Search for the cell housing the specified text and yield its [x, y] center coordinate. 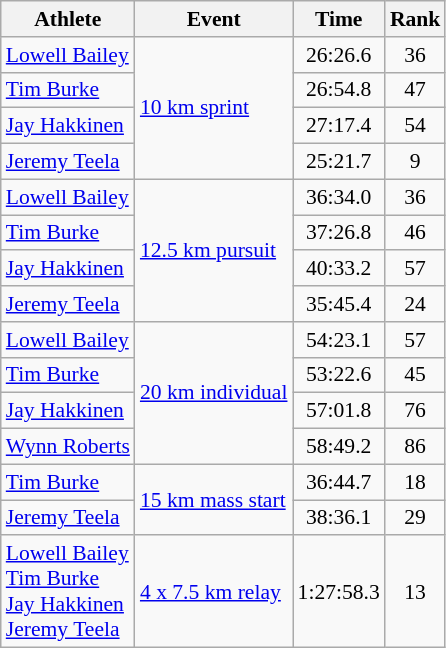
76 [416, 411]
37:26.8 [339, 233]
Time [339, 19]
Wynn Roberts [68, 447]
57:01.8 [339, 411]
1:27:58.3 [339, 592]
26:26.6 [339, 55]
24 [416, 304]
26:54.8 [339, 90]
12.5 km pursuit [214, 250]
4 x 7.5 km relay [214, 592]
45 [416, 375]
Rank [416, 19]
86 [416, 447]
35:45.4 [339, 304]
Lowell BaileyTim BurkeJay HakkinenJeremy Teela [68, 592]
58:49.2 [339, 447]
36:34.0 [339, 197]
10 km sprint [214, 108]
9 [416, 162]
46 [416, 233]
Event [214, 19]
53:22.6 [339, 375]
29 [416, 518]
Athlete [68, 19]
27:17.4 [339, 126]
18 [416, 482]
36:44.7 [339, 482]
13 [416, 592]
40:33.2 [339, 269]
15 km mass start [214, 500]
25:21.7 [339, 162]
54:23.1 [339, 340]
47 [416, 90]
54 [416, 126]
20 km individual [214, 393]
38:36.1 [339, 518]
